Search for the cell housing the specified text and yield its (X, Y) center coordinate. 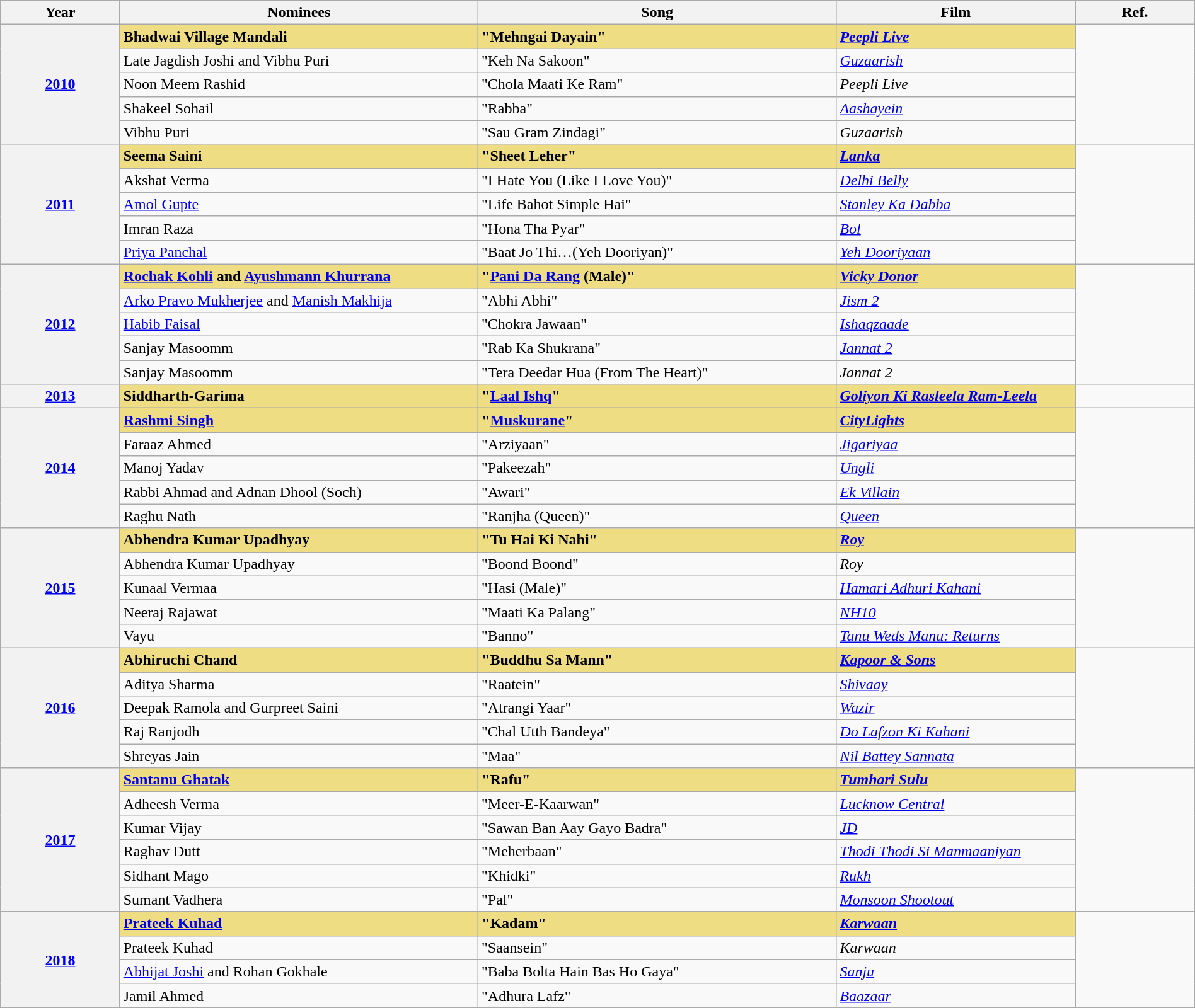
2012 (61, 324)
"Buddhu Sa Mann" (657, 660)
Noon Meem Rashid (299, 84)
"Rabba" (657, 108)
2015 (61, 588)
"Boond Boond" (657, 564)
JD (955, 828)
"Life Bahot Simple Hai" (657, 204)
"Atrangi Yaar" (657, 708)
Rashmi Singh (299, 420)
Amol Gupte (299, 204)
Baazaar (955, 995)
Jigariyaa (955, 444)
Kunaal Vermaa (299, 588)
Sumant Vadhera (299, 900)
Deepak Ramola and Gurpreet Saini (299, 708)
Vayu (299, 636)
"Baba Bolta Hain Bas Ho Gaya" (657, 971)
NH10 (955, 612)
"Ranjha (Queen)" (657, 516)
Aditya Sharma (299, 684)
Akshat Verma (299, 180)
Rukh (955, 876)
Lanka (955, 156)
Queen (955, 516)
Goliyon Ki Rasleela Ram-Leela (955, 396)
"Meer-E-Kaarwan" (657, 804)
"Tu Hai Ki Nahi" (657, 540)
Ungli (955, 468)
Arko Pravo Mukherjee and Manish Makhija (299, 301)
Delhi Belly (955, 180)
"Arziyaan" (657, 444)
"Pani Da Rang (Male)" (657, 276)
Nil Battey Sannata (955, 756)
Stanley Ka Dabba (955, 204)
Jism 2 (955, 301)
Rochak Kohli and Ayushmann Khurrana (299, 276)
2010 (61, 84)
2011 (61, 204)
Sidhant Mago (299, 876)
Rabbi Ahmad and Adnan Dhool (Soch) (299, 492)
"Khidki" (657, 876)
Raghu Nath (299, 516)
Imran Raza (299, 228)
Vicky Donor (955, 276)
Yeh Dooriyaan (955, 252)
"Chola Maati Ke Ram" (657, 84)
Wazir (955, 708)
Year (61, 13)
Abhiruchi Chand (299, 660)
"Muskurane" (657, 420)
Ref. (1134, 13)
Late Jagdish Joshi and Vibhu Puri (299, 60)
"I Hate You (Like I Love You)" (657, 180)
Tumhari Sulu (955, 780)
"Keh Na Sakoon" (657, 60)
"Saansein" (657, 948)
Film (955, 13)
Aashayein (955, 108)
Seema Saini (299, 156)
Thodi Thodi Si Manmaaniyan (955, 852)
"Banno" (657, 636)
"Sawan Ban Aay Gayo Badra" (657, 828)
"Rafu" (657, 780)
Ek Villain (955, 492)
"Abhi Abhi" (657, 301)
"Sheet Leher" (657, 156)
Shakeel Sohail (299, 108)
Sanju (955, 971)
Bol (955, 228)
2016 (61, 707)
"Hona Tha Pyar" (657, 228)
"Meherbaan" (657, 852)
"Mehngai Dayain" (657, 37)
"Adhura Lafz" (657, 995)
Habib Faisal (299, 324)
Nominees (299, 13)
"Chal Utth Bandeya" (657, 732)
Do Lafzon Ki Kahani (955, 732)
Abhijat Joshi and Rohan Gokhale (299, 971)
Tanu Weds Manu: Returns (955, 636)
"Maa" (657, 756)
"Kadam" (657, 924)
Bhadwai Village Mandali (299, 37)
Kumar Vijay (299, 828)
Siddharth-Garima (299, 396)
Adheesh Verma (299, 804)
Priya Panchal (299, 252)
2013 (61, 396)
"Pakeezah" (657, 468)
2018 (61, 959)
Raj Ranjodh (299, 732)
Vibhu Puri (299, 132)
Ishaqzaade (955, 324)
Monsoon Shootout (955, 900)
Manoj Yadav (299, 468)
Song (657, 13)
"Rab Ka Shukrana" (657, 348)
Raghav Dutt (299, 852)
Hamari Adhuri Kahani (955, 588)
"Hasi (Male)" (657, 588)
"Laal Ishq" (657, 396)
Kapoor & Sons (955, 660)
"Chokra Jawaan" (657, 324)
Faraaz Ahmed (299, 444)
CityLights (955, 420)
"Baat Jo Thi…(Yeh Dooriyan)" (657, 252)
Shreyas Jain (299, 756)
Lucknow Central (955, 804)
2014 (61, 468)
Jamil Ahmed (299, 995)
"Pal" (657, 900)
"Sau Gram Zindagi" (657, 132)
"Tera Deedar Hua (From The Heart)" (657, 372)
"Awari" (657, 492)
Shivaay (955, 684)
"Raatein" (657, 684)
"Maati Ka Palang" (657, 612)
2017 (61, 840)
Santanu Ghatak (299, 780)
Neeraj Rajawat (299, 612)
